Capture the cell that displays the provided text and extract its [x, y] central coordinate. 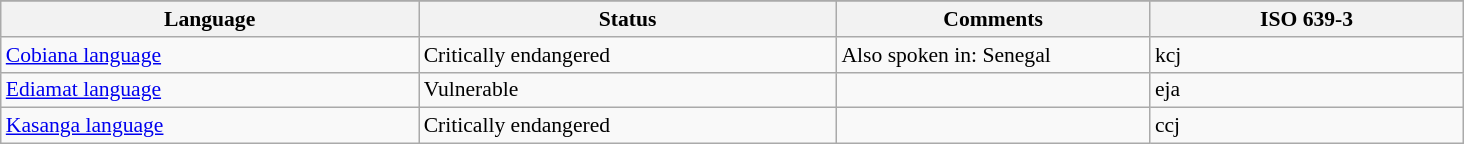
kcj [1306, 54]
eja [1306, 90]
Ediamat language [210, 90]
Comments [992, 19]
Cobiana language [210, 54]
Kasanga language [210, 126]
ccj [1306, 126]
Also spoken in: Senegal [992, 54]
Language [210, 19]
ISO 639-3 [1306, 19]
Vulnerable [628, 90]
Status [628, 19]
